Capture the cell that displays the provided text and extract its (x, y) central coordinate. 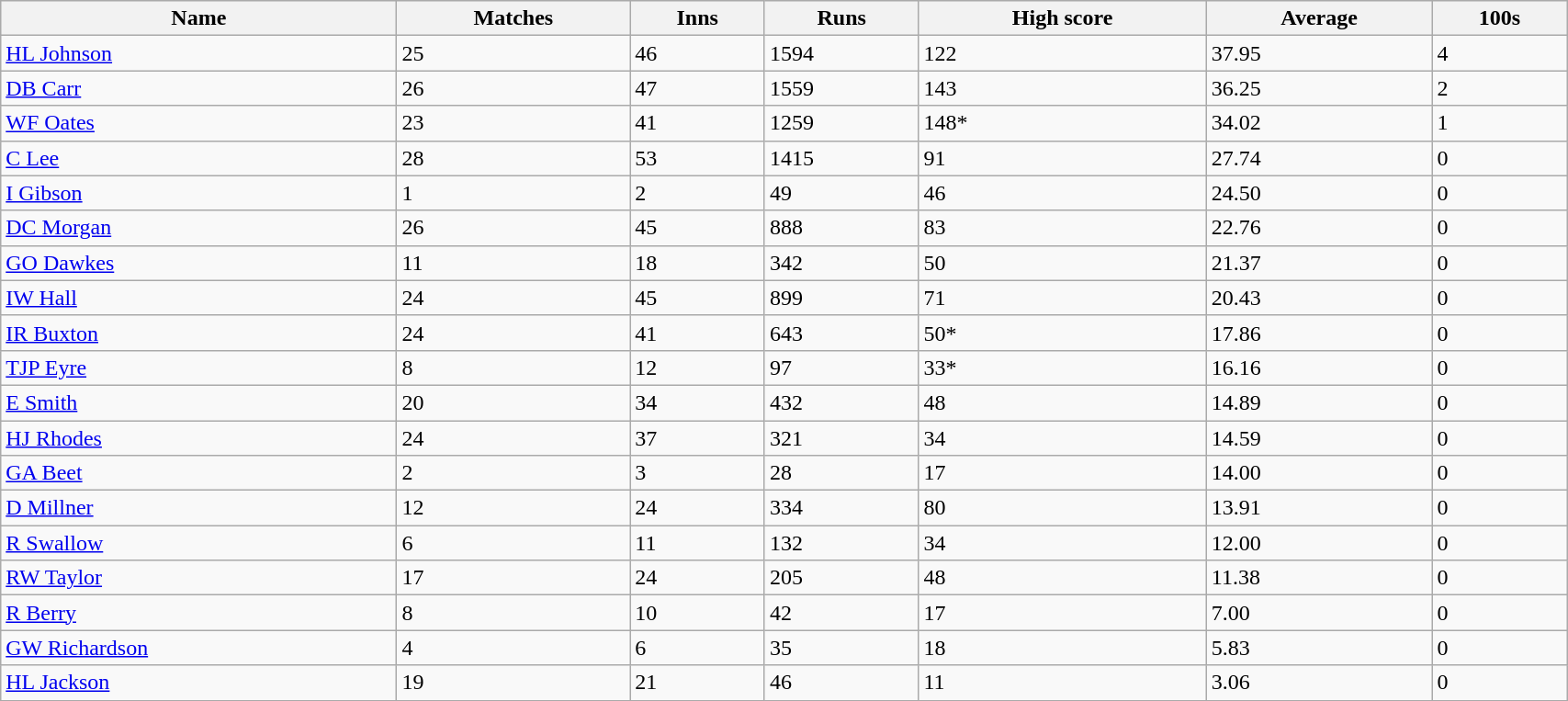
Name (198, 18)
37.95 (1319, 53)
643 (841, 333)
148* (1062, 123)
71 (1062, 298)
37 (698, 438)
1559 (841, 88)
E Smith (198, 402)
36.25 (1319, 88)
22.76 (1319, 228)
21 (698, 683)
205 (841, 578)
R Swallow (198, 543)
HL Johnson (198, 53)
34.02 (1319, 123)
TJP Eyre (198, 367)
122 (1062, 53)
5.83 (1319, 648)
HJ Rhodes (198, 438)
12.00 (1319, 543)
IR Buxton (198, 333)
23 (513, 123)
20.43 (1319, 298)
35 (841, 648)
C Lee (198, 158)
1415 (841, 158)
83 (1062, 228)
888 (841, 228)
342 (841, 263)
1259 (841, 123)
42 (841, 613)
17.86 (1319, 333)
334 (841, 508)
7.00 (1319, 613)
Runs (841, 18)
19 (513, 683)
GW Richardson (198, 648)
Inns (698, 18)
16.16 (1319, 367)
10 (698, 613)
11.38 (1319, 578)
I Gibson (198, 193)
47 (698, 88)
25 (513, 53)
13.91 (1319, 508)
DC Morgan (198, 228)
27.74 (1319, 158)
WF Oates (198, 123)
High score (1062, 18)
3.06 (1319, 683)
91 (1062, 158)
R Berry (198, 613)
80 (1062, 508)
HL Jackson (198, 683)
50* (1062, 333)
143 (1062, 88)
132 (841, 543)
33* (1062, 367)
14.59 (1319, 438)
20 (513, 402)
Average (1319, 18)
DB Carr (198, 88)
97 (841, 367)
49 (841, 193)
21.37 (1319, 263)
Matches (513, 18)
IW Hall (198, 298)
50 (1062, 263)
432 (841, 402)
14.89 (1319, 402)
D Millner (198, 508)
14.00 (1319, 473)
1594 (841, 53)
GA Beet (198, 473)
24.50 (1319, 193)
3 (698, 473)
100s (1499, 18)
899 (841, 298)
GO Dawkes (198, 263)
321 (841, 438)
53 (698, 158)
RW Taylor (198, 578)
